From the cell containing the given text, extract its center point as (X, Y) coordinate. 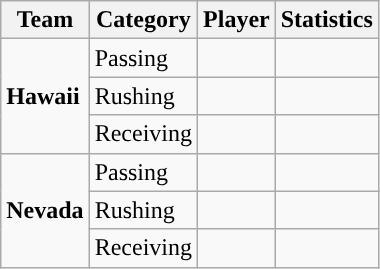
Player (237, 20)
Statistics (326, 20)
Nevada (45, 210)
Team (45, 20)
Hawaii (45, 96)
Category (143, 20)
